Locate the cell with the specified text and output its (X, Y) center coordinate. 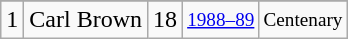
Carl Brown (86, 20)
1 (12, 20)
18 (166, 20)
1988–89 (221, 20)
Centenary (303, 20)
